Scan for the cell matching the given text and deliver its [X, Y] coordinate at center. 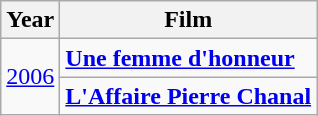
2006 [30, 77]
Une femme d'honneur [188, 58]
Year [30, 20]
L'Affaire Pierre Chanal [188, 96]
Film [188, 20]
